Locate the cell with the specified text and output its [x, y] center coordinate. 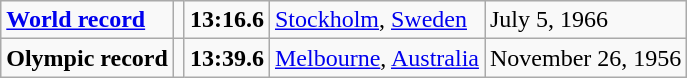
13:16.6 [226, 20]
Olympic record [88, 58]
Stockholm, Sweden [376, 20]
World record [88, 20]
November 26, 1956 [585, 58]
July 5, 1966 [585, 20]
Melbourne, Australia [376, 58]
13:39.6 [226, 58]
